Locate the cell with the specified text and output its [X, Y] center coordinate. 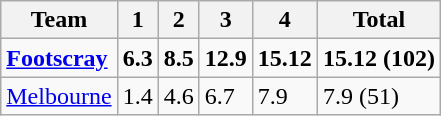
15.12 [284, 58]
2 [178, 20]
1.4 [138, 96]
7.9 (51) [378, 96]
12.9 [226, 58]
6.3 [138, 58]
Total [378, 20]
3 [226, 20]
6.7 [226, 96]
4.6 [178, 96]
8.5 [178, 58]
15.12 (102) [378, 58]
Footscray [59, 58]
1 [138, 20]
Team [59, 20]
Melbourne [59, 96]
7.9 [284, 96]
4 [284, 20]
